Output the [x, y] coordinate of the center of the cell containing the given text.  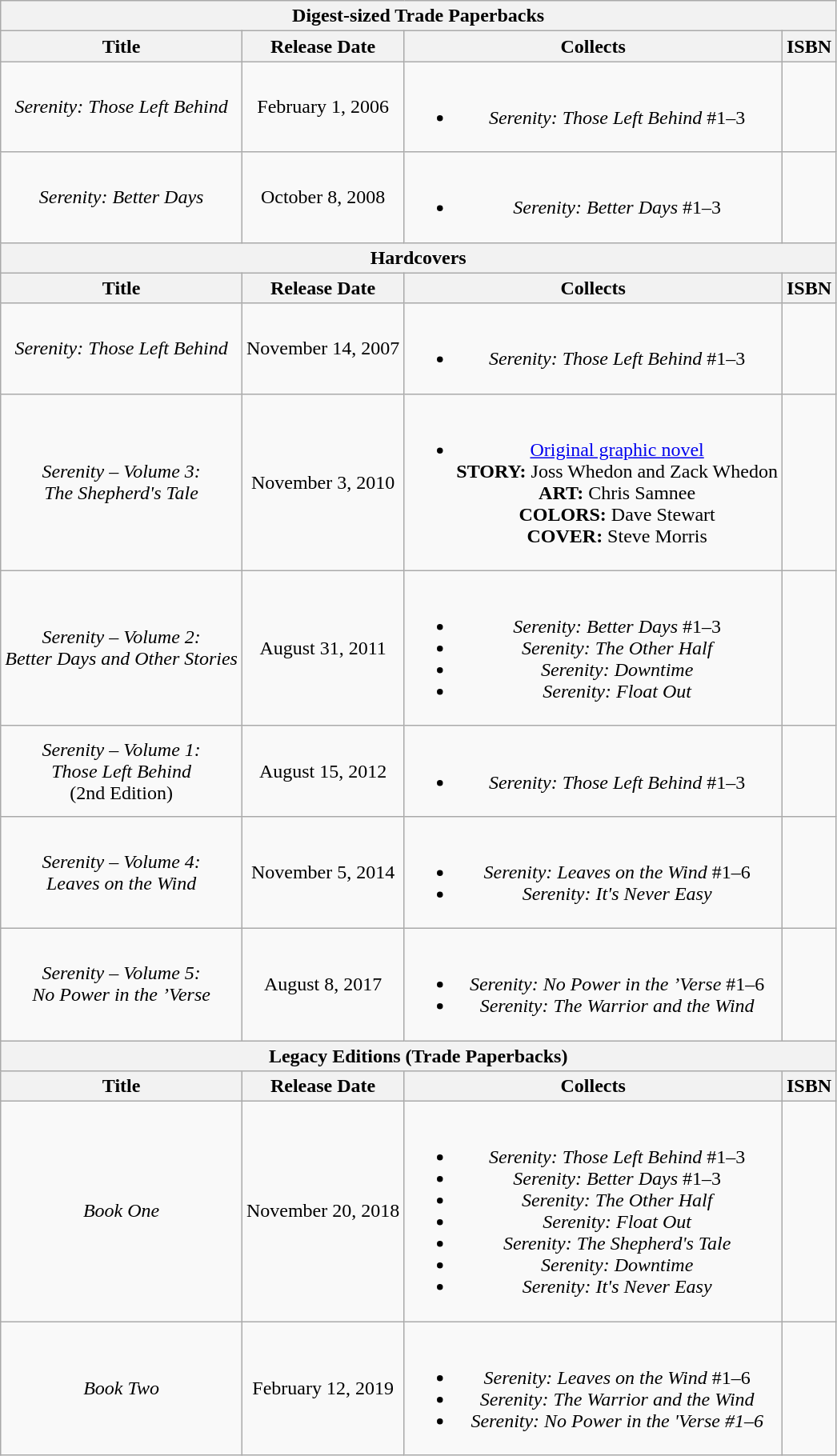
August 15, 2012 [322, 771]
November 3, 2010 [322, 482]
Serenity – Volume 2:Better Days and Other Stories [122, 648]
Hardcovers [418, 258]
Serenity – Volume 5:No Power in the ’Verse [122, 984]
February 12, 2019 [322, 1389]
Serenity: Better Days [122, 197]
Serenity – Volume 3:The Shepherd's Tale [122, 482]
Serenity: Leaves on the Wind #1–6Serenity: The Warrior and the WindSerenity: No Power in the 'Verse #1–6 [594, 1389]
Digest-sized Trade Paperbacks [418, 16]
November 5, 2014 [322, 872]
Serenity: Leaves on the Wind #1–6Serenity: It's Never Easy [594, 872]
Serenity – Volume 1:Those Left Behind(2nd Edition) [122, 771]
Serenity – Volume 4:Leaves on the Wind [122, 872]
Original graphic novelSTORY: Joss Whedon and Zack WhedonART: Chris SamneeCOLORS: Dave StewartCOVER: Steve Morris [594, 482]
Serenity: No Power in the ’Verse #1–6Serenity: The Warrior and the Wind [594, 984]
February 1, 2006 [322, 107]
August 8, 2017 [322, 984]
Legacy Editions (Trade Paperbacks) [418, 1055]
Book Two [122, 1389]
Book One [122, 1211]
Serenity: Better Days #1–3Serenity: The Other HalfSerenity: DowntimeSerenity: Float Out [594, 648]
November 20, 2018 [322, 1211]
August 31, 2011 [322, 648]
October 8, 2008 [322, 197]
Serenity: Better Days #1–3 [594, 197]
November 14, 2007 [322, 349]
